Locate the cell with the specified text and output its [x, y] center coordinate. 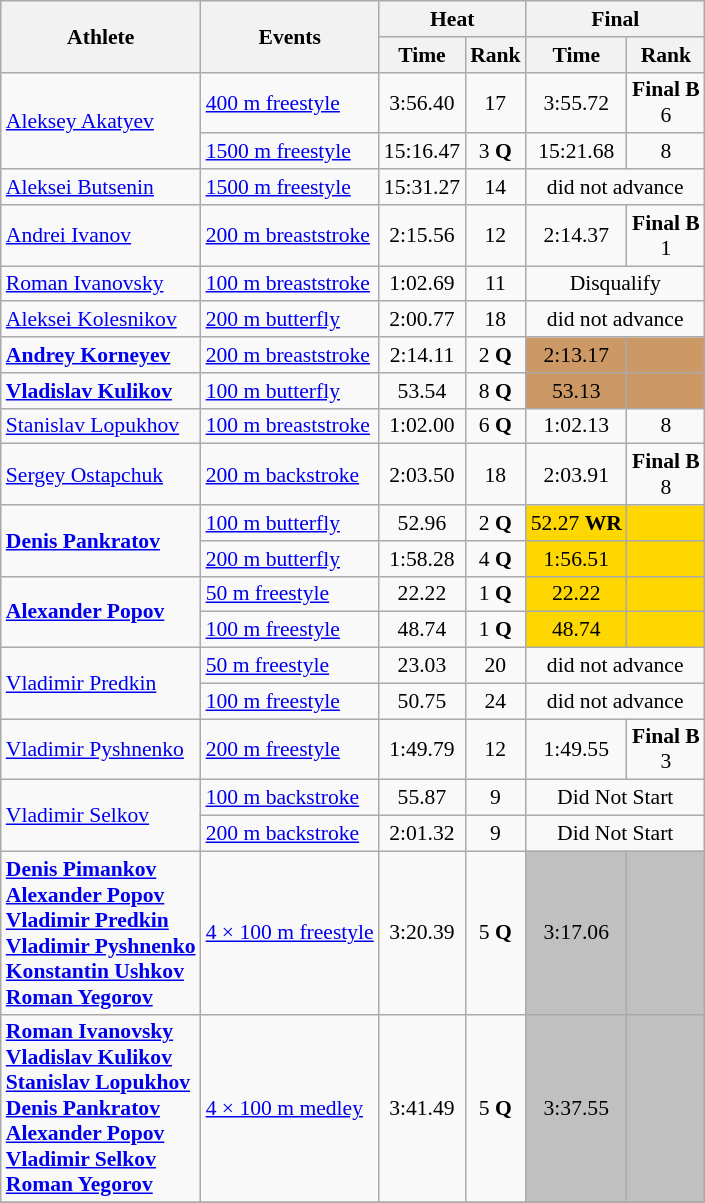
200 m freestyle [290, 750]
Aleksei Kolesnikov [101, 320]
Sergey Ostapchuk [101, 474]
1:58.28 [422, 559]
Final B6 [666, 102]
2:03.50 [422, 474]
52.96 [422, 523]
Roman Ivanovsky [101, 284]
3 Q [496, 152]
Andrei Ivanov [101, 236]
Denis PimankovAlexander Popov Vladimir PredkinVladimir PyshnenkoKonstantin UshkovRoman Yegorov [101, 932]
Aleksei Butsenin [101, 187]
3:17.06 [576, 932]
Andrey Korneyev [101, 355]
2:03.91 [576, 474]
Roman IvanovskyVladislav KulikovStanislav LopukhovDenis PankratovAlexander PopovVladimir Selkov Roman Yegorov [101, 1108]
2:13.17 [576, 355]
50.75 [422, 701]
Vladimir Selkov [101, 816]
400 m freestyle [290, 102]
11 [496, 284]
53.13 [576, 391]
Final B1 [666, 236]
Athlete [101, 36]
53.54 [422, 391]
17 [496, 102]
3:41.49 [422, 1108]
Heat [452, 19]
2:14.37 [576, 236]
6 Q [496, 426]
15:31.27 [422, 187]
2:14.11 [422, 355]
Final B8 [666, 474]
Vladimir Predkin [101, 684]
1:49.55 [576, 750]
20 [496, 666]
Final B3 [666, 750]
1:49.79 [422, 750]
4 × 100 m freestyle [290, 932]
24 [496, 701]
1:56.51 [576, 559]
2:01.32 [422, 834]
15:16.47 [422, 152]
Denis Pankratov [101, 540]
1:02.69 [422, 284]
3:55.72 [576, 102]
8 Q [496, 391]
2:00.77 [422, 320]
1:02.13 [576, 426]
3:20.39 [422, 932]
15:21.68 [576, 152]
23.03 [422, 666]
55.87 [422, 798]
Vladimir Pyshnenko [101, 750]
Stanislav Lopukhov [101, 426]
Disqualify [616, 284]
3:37.55 [576, 1108]
1:02.00 [422, 426]
100 m backstroke [290, 798]
Alexander Popov [101, 612]
2:15.56 [422, 236]
14 [496, 187]
Events [290, 36]
4 × 100 m medley [290, 1108]
4 Q [496, 559]
Final [616, 19]
52.27 WR [576, 523]
Vladislav Kulikov [101, 391]
3:56.40 [422, 102]
Aleksey Akatyev [101, 120]
